Extract the [X, Y] coordinate from the center of the cell holding the provided text.  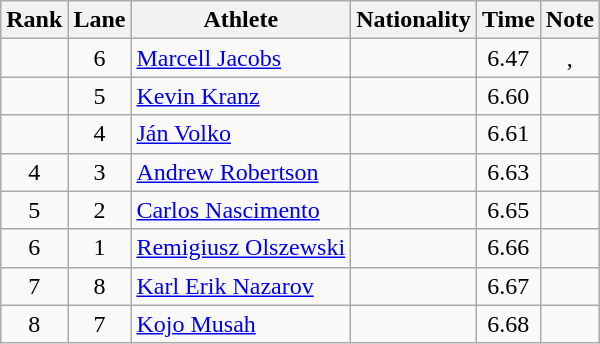
, [570, 58]
Kevin Kranz [241, 96]
Athlete [241, 20]
3 [100, 172]
Rank [34, 20]
2 [100, 210]
1 [100, 248]
Remigiusz Olszewski [241, 248]
6.61 [508, 134]
Nationality [414, 20]
6.66 [508, 248]
6.60 [508, 96]
Karl Erik Nazarov [241, 286]
Ján Volko [241, 134]
Lane [100, 20]
Andrew Robertson [241, 172]
6.68 [508, 324]
6.67 [508, 286]
6.65 [508, 210]
Kojo Musah [241, 324]
6.63 [508, 172]
Time [508, 20]
Marcell Jacobs [241, 58]
Note [570, 20]
6.47 [508, 58]
Carlos Nascimento [241, 210]
